Capture the cell that displays the provided text and extract its [x, y] central coordinate. 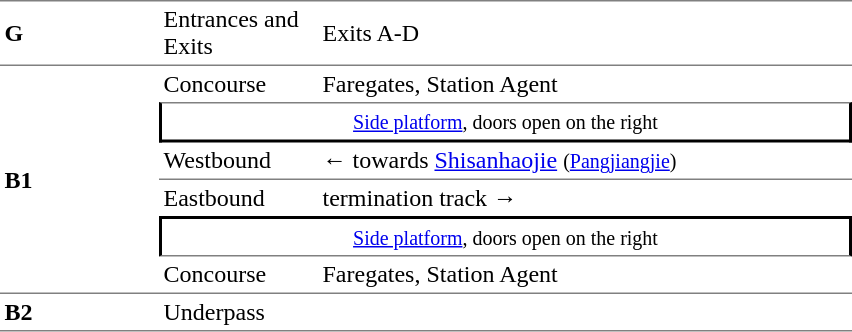
G [80, 33]
Westbound [238, 161]
Entrances and Exits [238, 33]
Underpass [238, 313]
Exits A-D [585, 33]
Eastbound [238, 198]
← towards Shisanhaojie (Pangjiangjie) [585, 161]
B2 [80, 313]
B1 [80, 180]
termination track → [585, 198]
